Output the [x, y] coordinate of the center of the cell containing the given text.  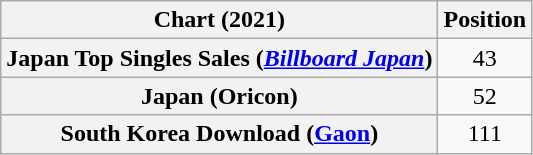
111 [485, 134]
Japan (Oricon) [220, 96]
South Korea Download (Gaon) [220, 134]
43 [485, 58]
52 [485, 96]
Chart (2021) [220, 20]
Japan Top Singles Sales (Billboard Japan) [220, 58]
Position [485, 20]
